Detect which cell encompasses the target text, then output its (x, y) center coordinate. 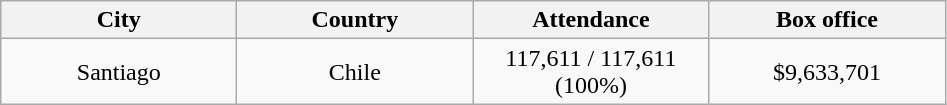
City (119, 20)
Country (355, 20)
Chile (355, 72)
Box office (827, 20)
Santiago (119, 72)
$9,633,701 (827, 72)
Attendance (591, 20)
117,611 / 117,611 (100%) (591, 72)
